Output the (X, Y) coordinate of the center of the cell containing the given text.  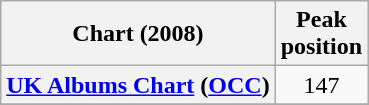
Chart (2008) (138, 34)
147 (321, 85)
Peakposition (321, 34)
UK Albums Chart (OCC) (138, 85)
